Return (X, Y) of the center of cell containing provided text 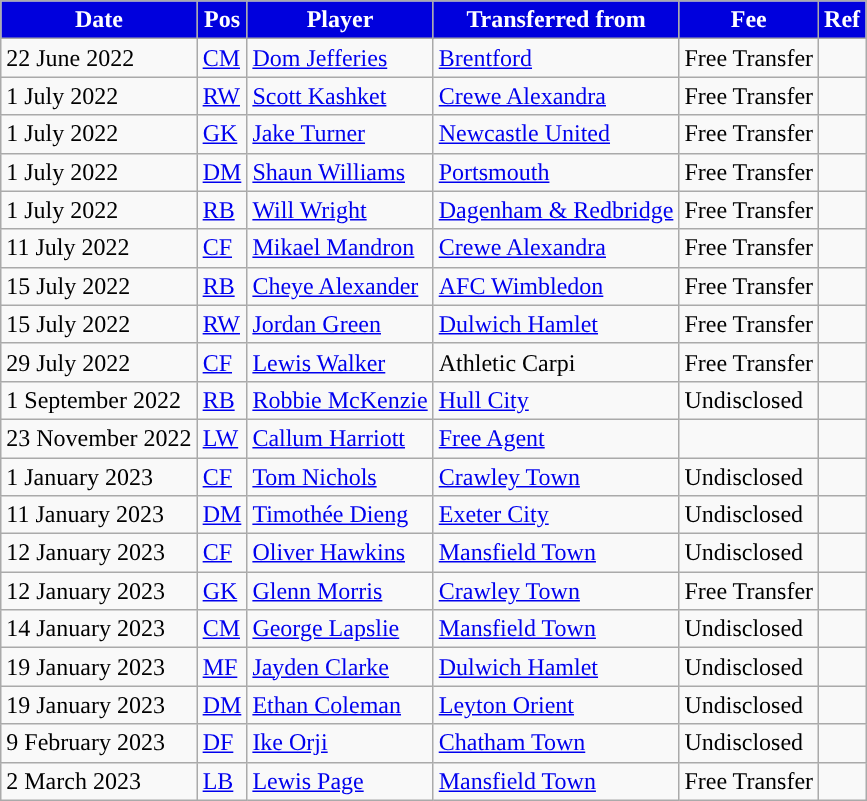
14 January 2023 (99, 629)
Transferred from (556, 20)
Shaun Williams (340, 172)
MF (222, 667)
11 July 2022 (99, 248)
Chatham Town (556, 743)
Ethan Coleman (340, 705)
Fee (749, 20)
Lewis Page (340, 781)
Dom Jefferies (340, 58)
DF (222, 743)
Jayden Clarke (340, 667)
2 March 2023 (99, 781)
Pos (222, 20)
Jake Turner (340, 134)
Dagenham & Redbridge (556, 210)
Ike Orji (340, 743)
Glenn Morris (340, 591)
Cheye Alexander (340, 286)
Player (340, 20)
22 June 2022 (99, 58)
Leyton Orient (556, 705)
Hull City (556, 400)
Tom Nichols (340, 477)
Portsmouth (556, 172)
Athletic Carpi (556, 362)
LW (222, 438)
Callum Harriott (340, 438)
Free Agent (556, 438)
Timothée Dieng (340, 515)
LB (222, 781)
Newcastle United (556, 134)
Mikael Mandron (340, 248)
1 January 2023 (99, 477)
Ref (842, 20)
Date (99, 20)
23 November 2022 (99, 438)
1 September 2022 (99, 400)
Exeter City (556, 515)
George Lapslie (340, 629)
29 July 2022 (99, 362)
11 January 2023 (99, 515)
Oliver Hawkins (340, 553)
9 February 2023 (99, 743)
Jordan Green (340, 324)
Will Wright (340, 210)
AFC Wimbledon (556, 286)
Brentford (556, 58)
Scott Kashket (340, 96)
Robbie McKenzie (340, 400)
Lewis Walker (340, 362)
